Capture the cell that displays the provided text and extract its (X, Y) central coordinate. 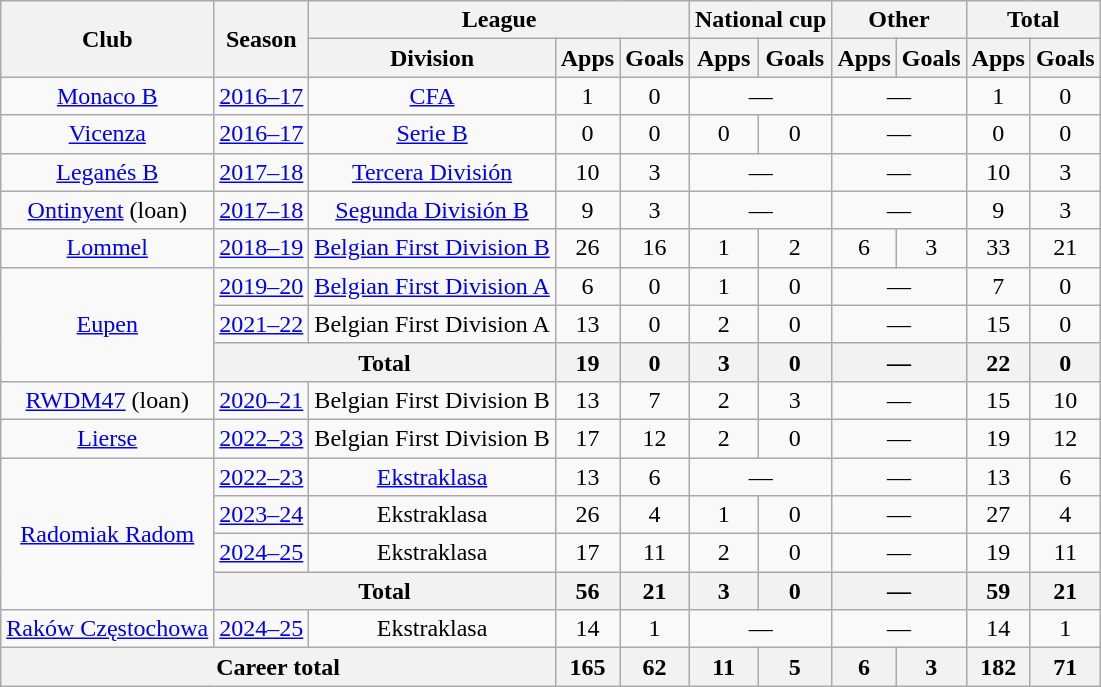
182 (998, 667)
62 (655, 667)
59 (998, 591)
Career total (278, 667)
2021–22 (262, 324)
Segunda División B (432, 210)
165 (587, 667)
National cup (760, 20)
Serie B (432, 134)
56 (587, 591)
Lommel (108, 248)
27 (998, 515)
RWDM47 (loan) (108, 400)
Season (262, 39)
Raków Częstochowa (108, 629)
16 (655, 248)
CFA (432, 96)
Division (432, 58)
Leganés B (108, 172)
Other (899, 20)
2018–19 (262, 248)
5 (795, 667)
Lierse (108, 438)
Ontinyent (loan) (108, 210)
71 (1065, 667)
22 (998, 362)
33 (998, 248)
Radomiak Radom (108, 534)
Eupen (108, 324)
Tercera División (432, 172)
2023–24 (262, 515)
Vicenza (108, 134)
2020–21 (262, 400)
Club (108, 39)
2019–20 (262, 286)
League (500, 20)
Monaco B (108, 96)
